Detect which cell encompasses the target text, then output its [X, Y] center coordinate. 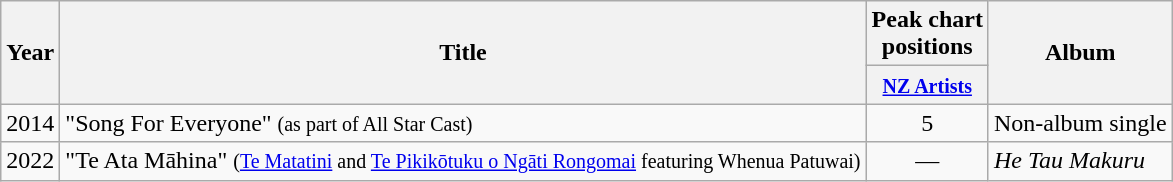
"Song For Everyone" (as part of All Star Cast) [463, 123]
2022 [30, 161]
NZ Artists [927, 85]
2014 [30, 123]
5 [927, 123]
Peak chartpositions [927, 34]
Non-album single [1080, 123]
He Tau Makuru [1080, 161]
"Te Ata Māhina" (Te Matatini and Te Pikikōtuku o Ngāti Rongomai featuring Whenua Patuwai) [463, 161]
Title [463, 52]
Album [1080, 52]
— [927, 161]
Year [30, 52]
